From the cell containing the given text, extract its center point as [x, y] coordinate. 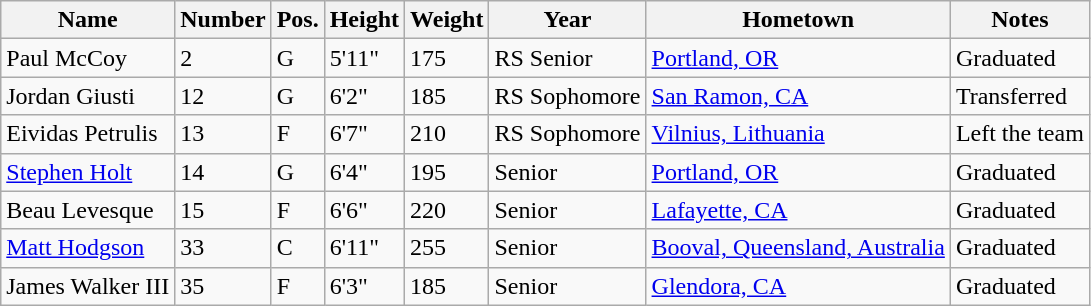
6'6" [364, 210]
6'3" [364, 286]
175 [447, 58]
San Ramon, CA [798, 96]
Matt Hodgson [88, 248]
6'11" [364, 248]
210 [447, 134]
Pos. [298, 20]
13 [223, 134]
Transferred [1020, 96]
5'11" [364, 58]
Number [223, 20]
2 [223, 58]
Beau Levesque [88, 210]
Eividas Petrulis [88, 134]
Jordan Giusti [88, 96]
Glendora, CA [798, 286]
6'2" [364, 96]
Notes [1020, 20]
35 [223, 286]
255 [447, 248]
Booval, Queensland, Australia [798, 248]
Name [88, 20]
Vilnius, Lithuania [798, 134]
195 [447, 172]
C [298, 248]
14 [223, 172]
Lafayette, CA [798, 210]
Height [364, 20]
6'7" [364, 134]
15 [223, 210]
33 [223, 248]
James Walker III [88, 286]
Year [568, 20]
Hometown [798, 20]
Weight [447, 20]
12 [223, 96]
220 [447, 210]
Left the team [1020, 134]
RS Senior [568, 58]
Stephen Holt [88, 172]
Paul McCoy [88, 58]
6'4" [364, 172]
